Provide the (X, Y) coordinate of the cell's center where the given text is located.  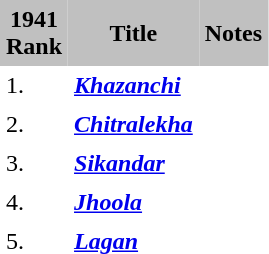
Sikandar (134, 164)
4. (34, 202)
Notes (234, 33)
Khazanchi (134, 86)
Title (134, 33)
2. (34, 124)
Jhoola (134, 202)
Chitralekha (134, 124)
3. (34, 164)
1. (34, 86)
1941Rank (34, 33)
